Scan for the cell matching the given text and deliver its (x, y) coordinate at center. 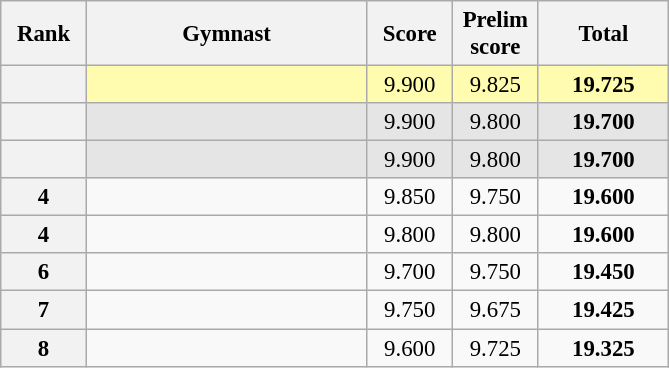
19.425 (604, 310)
9.725 (496, 348)
9.825 (496, 85)
8 (44, 348)
19.725 (604, 85)
19.450 (604, 273)
Gymnast (226, 34)
6 (44, 273)
Prelim score (496, 34)
7 (44, 310)
9.850 (410, 197)
19.325 (604, 348)
Score (410, 34)
9.675 (496, 310)
Total (604, 34)
Rank (44, 34)
9.700 (410, 273)
9.600 (410, 348)
